Determine the (x, y) coordinate at the center of the cell enclosing the given text.  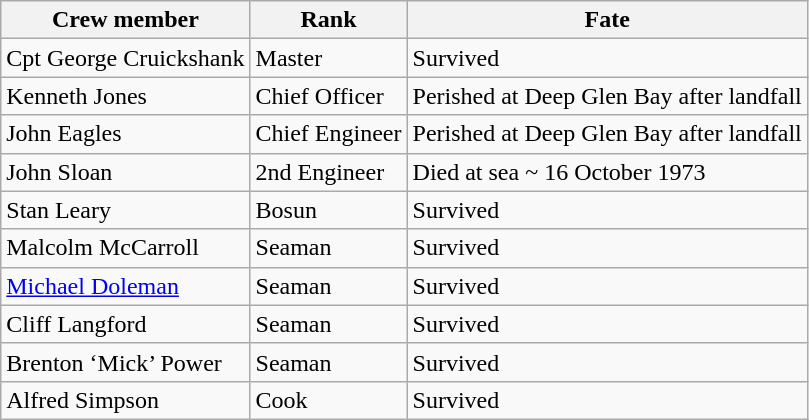
Kenneth Jones (126, 96)
Chief Engineer (328, 134)
Michael Doleman (126, 286)
Brenton ‘Mick’ Power (126, 362)
John Sloan (126, 172)
Cliff Langford (126, 324)
Cpt George Cruickshank (126, 58)
Malcolm McCarroll (126, 248)
John Eagles (126, 134)
2nd Engineer (328, 172)
Chief Officer (328, 96)
Master (328, 58)
Fate (607, 20)
Stan Leary (126, 210)
Alfred Simpson (126, 400)
Rank (328, 20)
Crew member (126, 20)
Cook (328, 400)
Died at sea ~ 16 October 1973 (607, 172)
Bosun (328, 210)
